Determine the (X, Y) coordinate at the center of the cell enclosing the given text.  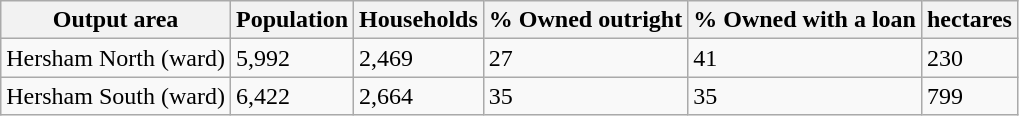
Output area (116, 20)
Hersham North (ward) (116, 58)
27 (585, 58)
Hersham South (ward) (116, 96)
% Owned outright (585, 20)
41 (805, 58)
2,469 (419, 58)
Households (419, 20)
2,664 (419, 96)
% Owned with a loan (805, 20)
799 (969, 96)
6,422 (292, 96)
230 (969, 58)
hectares (969, 20)
Population (292, 20)
5,992 (292, 58)
